Return [X, Y] of the center of cell containing provided text 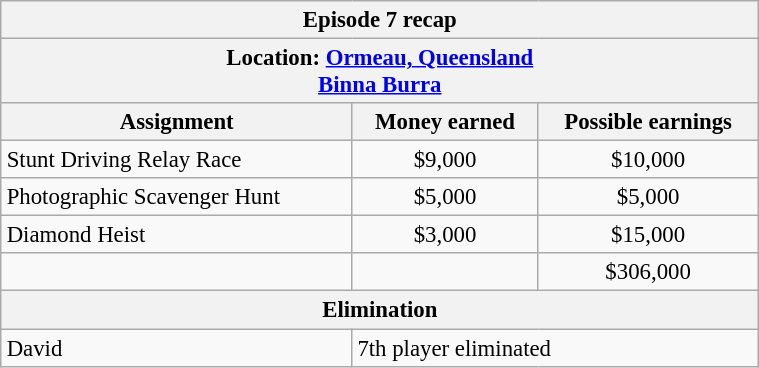
Stunt Driving Relay Race [176, 160]
Episode 7 recap [380, 20]
$3,000 [445, 235]
$9,000 [445, 160]
Photographic Scavenger Hunt [176, 197]
Money earned [445, 122]
David [176, 347]
Assignment [176, 122]
$306,000 [648, 272]
Diamond Heist [176, 235]
7th player eliminated [555, 347]
$10,000 [648, 160]
Elimination [380, 310]
Location: Ormeau, QueenslandBinna Burra [380, 70]
$15,000 [648, 235]
Possible earnings [648, 122]
